Scan for the cell matching the given text and deliver its (x, y) coordinate at center. 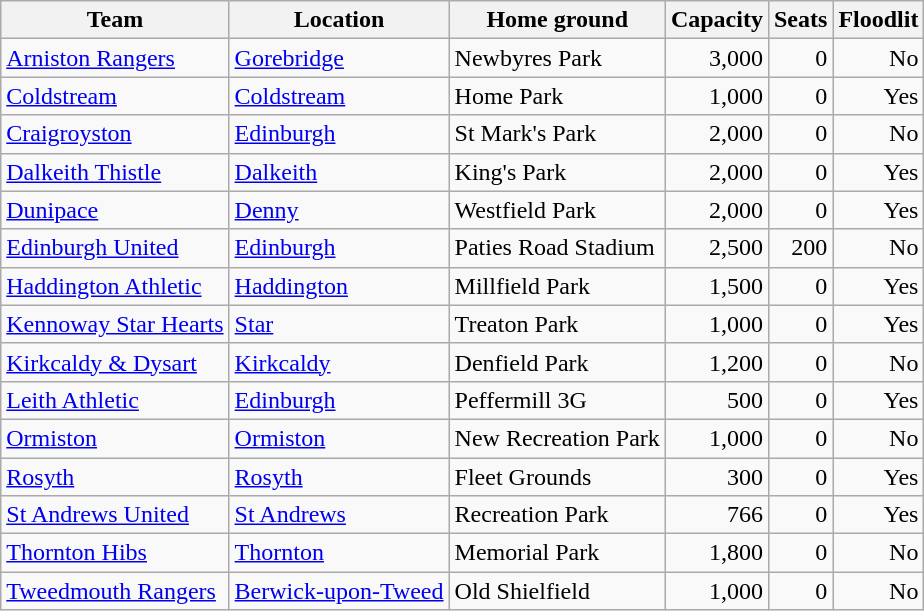
Dalkeith (339, 172)
Home ground (557, 20)
King's Park (557, 172)
Floodlit (878, 20)
Westfield Park (557, 210)
Tweedmouth Rangers (115, 591)
St Andrews United (115, 515)
Haddington Athletic (115, 286)
300 (716, 477)
Dunipace (115, 210)
3,000 (716, 58)
Fleet Grounds (557, 477)
New Recreation Park (557, 438)
Location (339, 20)
766 (716, 515)
1,800 (716, 553)
St Andrews (339, 515)
2,500 (716, 248)
Berwick-upon-Tweed (339, 591)
Newbyres Park (557, 58)
Treaton Park (557, 324)
Kirkcaldy & Dysart (115, 362)
Memorial Park (557, 553)
Thornton (339, 553)
Denfield Park (557, 362)
Kennoway Star Hearts (115, 324)
1,200 (716, 362)
200 (800, 248)
Edinburgh United (115, 248)
Seats (800, 20)
Leith Athletic (115, 400)
500 (716, 400)
Old Shielfield (557, 591)
Capacity (716, 20)
Craigroyston (115, 134)
Team (115, 20)
Peffermill 3G (557, 400)
Haddington (339, 286)
Kirkcaldy (339, 362)
Star (339, 324)
Denny (339, 210)
1,500 (716, 286)
St Mark's Park (557, 134)
Gorebridge (339, 58)
Dalkeith Thistle (115, 172)
Home Park (557, 96)
Arniston Rangers (115, 58)
Paties Road Stadium (557, 248)
Thornton Hibs (115, 553)
Millfield Park (557, 286)
Recreation Park (557, 515)
